Search for the cell housing the specified text and yield its [x, y] center coordinate. 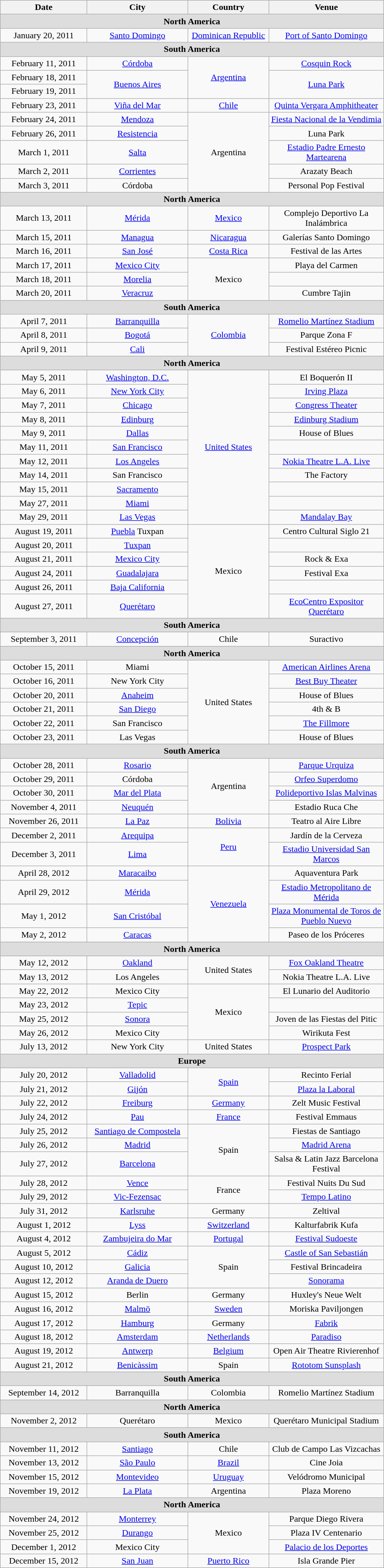
March 13, 2011 [44, 218]
Baja California [138, 587]
Festival Estéreo Picnic [326, 349]
Aquaventura Park [326, 873]
November 4, 2011 [44, 807]
October 21, 2011 [44, 709]
Antwerp [138, 1351]
Estadio Padre Ernesto Martearena [326, 152]
Recinto Ferial [326, 1075]
November 15, 2012 [44, 1477]
November 13, 2012 [44, 1463]
Switzerland [228, 1225]
Zambujeira do Mar [138, 1239]
October 15, 2011 [44, 667]
May 7, 2011 [44, 405]
Aranda de Duero [138, 1281]
Country [228, 7]
Parque Diego Rivera [326, 1519]
Quinta Vergara Amphitheater [326, 105]
El Boquerón II [326, 377]
Oakland [138, 963]
Cali [138, 349]
San Diego [138, 709]
Wirikuta Fest [326, 1033]
Huxley's Neue Welt [326, 1295]
August 18, 2012 [44, 1337]
Paradiso [326, 1337]
Resistencia [138, 133]
May 14, 2011 [44, 475]
July 22, 2012 [44, 1103]
Corrientes [138, 171]
Peru [228, 847]
August 27, 2011 [44, 606]
Zelt Music Festival [326, 1103]
Querétaro Municipal Stadium [326, 1421]
Cádiz [138, 1253]
Irving Plaza [326, 391]
Fiesta Nacional de la Vendimia [326, 119]
August 12, 2012 [44, 1281]
Orfeo Superdomo [326, 779]
Vence [138, 1183]
Festival Brincadeira [326, 1267]
May 27, 2011 [44, 503]
Personal Pop Festival [326, 185]
May 8, 2011 [44, 419]
El Lunario del Auditorio [326, 991]
Plaza IV Centenario [326, 1533]
March 1, 2011 [44, 152]
Gijón [138, 1089]
Mar del Plata [138, 793]
May 5, 2011 [44, 377]
February 23, 2011 [44, 105]
Fabrik [326, 1323]
May 1, 2012 [44, 916]
November 11, 2012 [44, 1449]
Venue [326, 7]
Festival Emmaus [326, 1117]
Karlsruhe [138, 1211]
August 20, 2011 [44, 545]
Tempo Latino [326, 1197]
Cumbre Tajin [326, 293]
Santiago de Compostela [138, 1131]
Managua [138, 237]
Isla Grande Pier [326, 1561]
Lyss [138, 1225]
Sacramento [138, 489]
May 23, 2012 [44, 1005]
August 26, 2011 [44, 587]
March 20, 2011 [44, 293]
Cosquin Rock [326, 63]
Prospect Park [326, 1047]
Valladolid [138, 1075]
March 15, 2011 [44, 237]
Morelia [138, 279]
May 11, 2011 [44, 447]
July 20, 2012 [44, 1075]
Teatro al Aire Libre [326, 821]
Festival Nuits Du Sud [326, 1183]
Dominican Republic [228, 35]
July 26, 2012 [44, 1145]
Zeltival [326, 1211]
San Juan [138, 1561]
October 23, 2011 [44, 737]
Venezuela [228, 904]
Hamburg [138, 1323]
Polideportivo Islas Malvinas [326, 793]
Cine Joia [326, 1463]
Salta [138, 152]
January 20, 2011 [44, 35]
April 8, 2011 [44, 335]
Santiago [138, 1449]
November 26, 2011 [44, 821]
July 21, 2012 [44, 1089]
April 7, 2011 [44, 321]
Fox Oakland Theatre [326, 963]
November 24, 2012 [44, 1519]
Parque Zona F [326, 335]
October 30, 2011 [44, 793]
March 2, 2011 [44, 171]
Mendoza [138, 119]
Edinburg Stadium [326, 419]
May 25, 2012 [44, 1019]
Port of Santo Domingo [326, 35]
November 19, 2012 [44, 1491]
Galicia [138, 1267]
Anaheim [138, 695]
Best Buy Theater [326, 681]
July 31, 2012 [44, 1211]
Club de Campo Las Vizcachas [326, 1449]
Suractivo [326, 639]
Tepic [138, 1005]
September 14, 2012 [44, 1393]
EcoCentro Expositor Querétaro [326, 606]
Estadio Ruca Che [326, 807]
Parque Urquiza [326, 765]
San José [138, 251]
Nicaragua [228, 237]
October 22, 2011 [44, 723]
August 16, 2012 [44, 1309]
Sonorama [326, 1281]
May 13, 2012 [44, 977]
Caracas [138, 935]
Puerto Rico [228, 1561]
Castle of San Sebastián [326, 1253]
Uruguay [228, 1477]
July 28, 2012 [44, 1183]
Festival de las Artes [326, 251]
4th & B [326, 709]
São Paulo [138, 1463]
May 22, 2012 [44, 991]
August 17, 2012 [44, 1323]
Festival Exa [326, 573]
Arequipa [138, 835]
May 15, 2011 [44, 489]
Concepción [138, 639]
December 2, 2011 [44, 835]
March 3, 2011 [44, 185]
Vic-Fezensac [138, 1197]
Madrid Arena [326, 1145]
April 29, 2012 [44, 892]
Fiestas de Santiago [326, 1131]
August 19, 2012 [44, 1351]
July 24, 2012 [44, 1117]
Salsa & Latin Jazz Barcelona Festival [326, 1164]
Belgium [228, 1351]
Sweden [228, 1309]
September 3, 2011 [44, 639]
May 12, 2012 [44, 963]
Velódromo Municipal [326, 1477]
Sonora [138, 1019]
April 28, 2012 [44, 873]
Brazil [228, 1463]
Rock & Exa [326, 559]
Neuquén [138, 807]
Date [44, 7]
February 19, 2011 [44, 91]
March 18, 2011 [44, 279]
May 9, 2011 [44, 433]
Galerías Santo Domingo [326, 237]
February 11, 2011 [44, 63]
May 6, 2011 [44, 391]
March 16, 2011 [44, 251]
American Airlines Arena [326, 667]
October 29, 2011 [44, 779]
Bolivia [228, 821]
Amsterdam [138, 1337]
Festival Sudoeste [326, 1239]
August 15, 2012 [44, 1295]
October 20, 2011 [44, 695]
December 15, 2012 [44, 1561]
May 12, 2011 [44, 461]
Estadio Universidad San Marcos [326, 854]
Estadio Metropolitano de Mérida [326, 892]
October 16, 2011 [44, 681]
Monterrey [138, 1519]
May 26, 2012 [44, 1033]
Palacio de los Deportes [326, 1547]
Netherlands [228, 1337]
Santo Domingo [138, 35]
Congress Theater [326, 405]
Paseo de los Próceres [326, 935]
Berlin [138, 1295]
July 13, 2012 [44, 1047]
Puebla Tuxpan [138, 531]
Viña del Mar [138, 105]
August 1, 2012 [44, 1225]
October 28, 2011 [44, 765]
Kalturfabrik Kufa [326, 1225]
February 26, 2011 [44, 133]
Rototom Sunsplash [326, 1365]
December 1, 2012 [44, 1547]
February 24, 2011 [44, 119]
February 18, 2011 [44, 77]
Guadalajara [138, 573]
Pau [138, 1117]
Complejo Deportivo La Inalámbrica [326, 218]
City [138, 7]
July 27, 2012 [44, 1164]
August 21, 2012 [44, 1365]
Joven de las Fiestas del Pitic [326, 1019]
Washington, D.C. [138, 377]
July 29, 2012 [44, 1197]
Plaza Monumental de Toros de Pueblo Nuevo [326, 916]
Veracruz [138, 293]
August 10, 2012 [44, 1267]
May 2, 2012 [44, 935]
December 3, 2011 [44, 854]
August 4, 2012 [44, 1239]
Montevideo [138, 1477]
Edinburg [138, 419]
August 5, 2012 [44, 1253]
Open Air Theatre Rivierenhof [326, 1351]
Barcelona [138, 1164]
August 19, 2011 [44, 531]
Malmö [138, 1309]
Maracaibo [138, 873]
Dallas [138, 433]
Freiburg [138, 1103]
Madrid [138, 1145]
Moriska Paviljongen [326, 1309]
Tuxpan [138, 545]
Playa del Carmen [326, 265]
Plaza la Laboral [326, 1089]
Plaza Moreno [326, 1491]
November 25, 2012 [44, 1533]
May 29, 2011 [44, 517]
August 21, 2011 [44, 559]
Jardín de la Cerveza [326, 835]
The Fillmore [326, 723]
April 9, 2011 [44, 349]
July 25, 2012 [44, 1131]
Mandalay Bay [326, 517]
San Cristóbal [138, 916]
Buenos Aires [138, 84]
Portugal [228, 1239]
Bogotá [138, 335]
Chicago [138, 405]
Durango [138, 1533]
March 17, 2011 [44, 265]
The Factory [326, 475]
November 2, 2012 [44, 1421]
August 24, 2011 [44, 573]
Costa Rica [228, 251]
Arazaty Beach [326, 171]
Rosario [138, 765]
Lima [138, 854]
La Paz [138, 821]
Benicàssim [138, 1365]
Centro Cultural Siglo 21 [326, 531]
La Plata [138, 1491]
Europe [192, 1061]
